Locate the cell with the specified text and output its [X, Y] center coordinate. 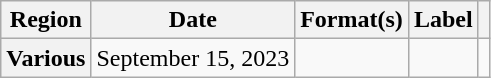
September 15, 2023 [193, 58]
Various [46, 58]
Label [443, 20]
Region [46, 20]
Date [193, 20]
Format(s) [352, 20]
